Scan for the cell matching the given text and deliver its [X, Y] coordinate at center. 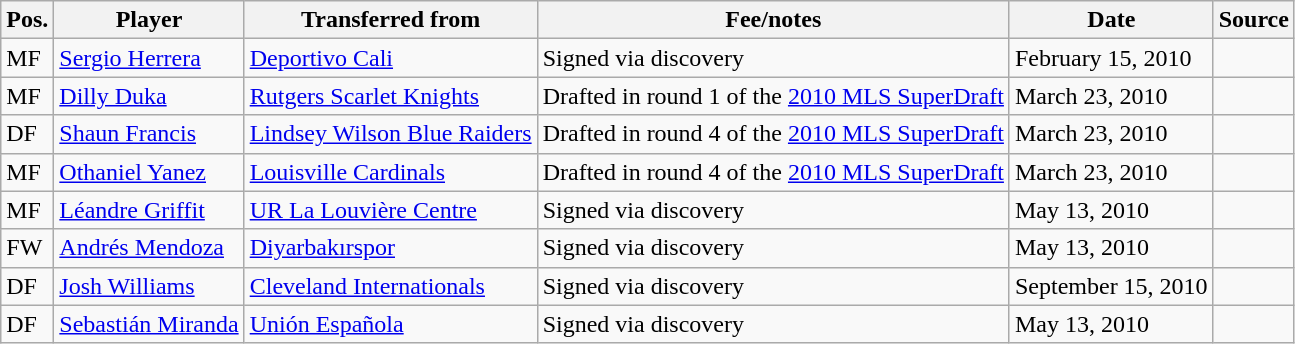
Pos. [28, 20]
Shaun Francis [149, 134]
Date [1111, 20]
Source [1254, 20]
February 15, 2010 [1111, 58]
Diyarbakırspor [390, 248]
Deportivo Cali [390, 58]
Fee/notes [773, 20]
Drafted in round 1 of the 2010 MLS SuperDraft [773, 96]
UR La Louvière Centre [390, 210]
Sebastián Miranda [149, 324]
Josh Williams [149, 286]
Lindsey Wilson Blue Raiders [390, 134]
Léandre Griffit [149, 210]
Rutgers Scarlet Knights [390, 96]
Player [149, 20]
September 15, 2010 [1111, 286]
Sergio Herrera [149, 58]
Andrés Mendoza [149, 248]
Louisville Cardinals [390, 172]
Othaniel Yanez [149, 172]
Transferred from [390, 20]
Unión Española [390, 324]
Dilly Duka [149, 96]
FW [28, 248]
Cleveland Internationals [390, 286]
